Detect which cell encompasses the target text, then output its [X, Y] center coordinate. 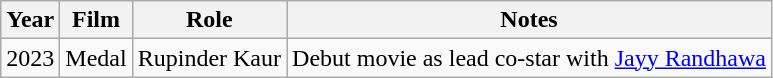
Debut movie as lead co-star with Jayy Randhawa [530, 58]
Notes [530, 20]
Year [30, 20]
2023 [30, 58]
Film [96, 20]
Role [209, 20]
Medal [96, 58]
Rupinder Kaur [209, 58]
